Locate the cell with the specified text and output its (X, Y) center coordinate. 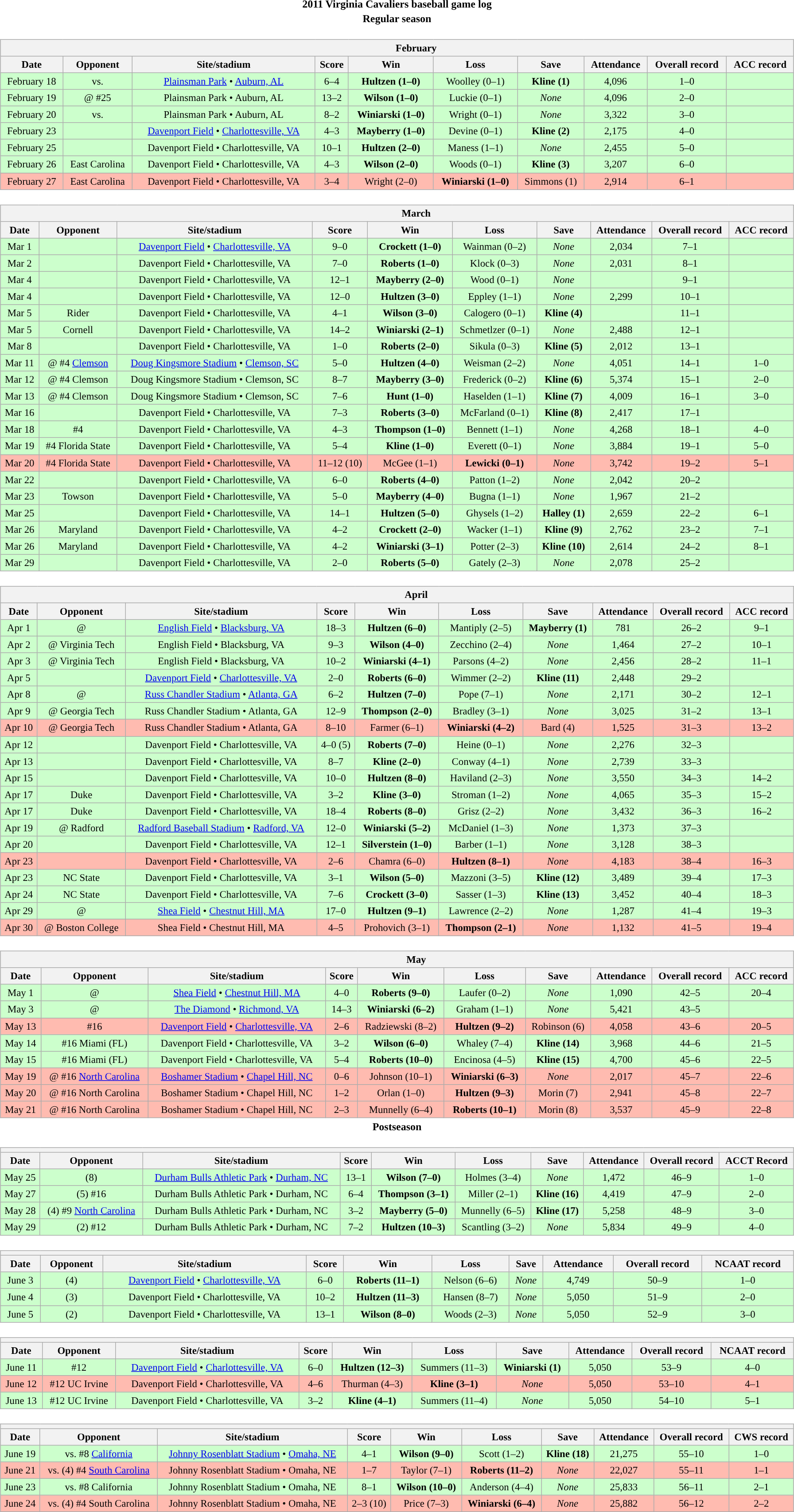
4,058 (621, 1026)
Bradley (3–1) (480, 711)
1–1 (761, 1470)
Wilson (3–0) (410, 313)
Apr 9 (19, 711)
19–3 (761, 911)
42–5 (690, 993)
25,882 (624, 1504)
15–2 (761, 795)
25–2 (690, 563)
45–8 (690, 1093)
17–0 (336, 911)
Kline (3) (551, 164)
54–10 (672, 1400)
June 5 (20, 1314)
55–11 (691, 1470)
Kline (2–0) (397, 761)
8–10 (336, 728)
5,258 (613, 1210)
Mar 22 (19, 480)
2,171 (623, 694)
Holmes (3–4) (493, 1177)
Apr 29 (19, 911)
Laufer (0–2) (485, 993)
Bennett (1–1) (494, 430)
Apr 12 (19, 744)
CWS record (761, 1437)
2,175 (615, 131)
Winiarski (2–1) (410, 330)
May 29 (20, 1227)
Kline (18) (568, 1454)
@ Boston College (82, 928)
June 24 (20, 1504)
5,421 (621, 1009)
Barber (1–1) (480, 845)
May 1 (20, 993)
12–9 (336, 711)
May 15 (20, 1059)
#4 (78, 430)
Mar 18 (19, 430)
Winiarski (6–2) (401, 1009)
3,537 (621, 1109)
(4) #9 North Carolina (91, 1210)
Mayberry (4–0) (410, 496)
Munnelly (6–5) (493, 1210)
Mayberry (3–0) (410, 380)
Weisman (2–2) (494, 363)
Prohovich (3–1) (397, 928)
February 18 (32, 81)
56–12 (691, 1504)
Robinson (6) (558, 1026)
Woods (2–3) (471, 1314)
3–1 (336, 878)
McFarland (0–1) (494, 413)
Wilson (5–0) (397, 878)
Apr 2 (19, 644)
@ Radford (82, 828)
24–2 (690, 546)
Mar 13 (19, 396)
10–0 (336, 778)
56–11 (691, 1487)
June 21 (20, 1470)
May 13 (20, 1026)
2,941 (621, 1093)
Wilson (1–0) (391, 98)
Summers (11–3) (454, 1367)
Morin (7) (558, 1093)
2,017 (621, 1076)
Apr 13 (19, 761)
Scott (1–2) (502, 1454)
50–9 (658, 1280)
Devine (0–1) (475, 131)
Roberts (11–2) (502, 1470)
Roberts (7–0) (397, 744)
Kline (1–0) (410, 446)
Taylor (7–1) (426, 1470)
Hultzen (12–3) (372, 1367)
16–2 (761, 811)
Farmer (6–1) (397, 728)
Winiarski (6–4) (502, 1504)
18–1 (690, 430)
1,090 (621, 993)
5,374 (621, 380)
May 20 (20, 1093)
Lewicki (0–1) (494, 463)
3,452 (623, 894)
43–6 (690, 1026)
3,322 (615, 115)
20–2 (690, 480)
Mantiply (2–5) (480, 628)
35–3 (691, 795)
June 19 (20, 1454)
Scantling (3–2) (493, 1227)
McGee (1–1) (410, 463)
2,614 (621, 546)
19–4 (761, 928)
Thompson (2–1) (480, 928)
Hansen (8–7) (471, 1297)
Patton (1–2) (494, 480)
38–4 (691, 861)
Apr 15 (19, 778)
February 23 (32, 131)
Woods (0–1) (475, 164)
Haviland (2–3) (480, 778)
June 11 (21, 1367)
Wacker (1–1) (494, 529)
19–1 (690, 446)
Kline (11) (558, 678)
48–9 (681, 1210)
Kline (14) (558, 1043)
18–4 (336, 811)
May 3 (20, 1009)
1,967 (621, 496)
1,525 (623, 728)
Wainman (0–2) (494, 246)
Miller (2–1) (493, 1194)
Wood (0–1) (494, 279)
Sikula (0–3) (494, 346)
15–1 (690, 380)
Thompson (2–0) (397, 711)
May 14 (20, 1043)
Mar 8 (19, 346)
Kline (12) (558, 878)
21–5 (761, 1043)
16–3 (761, 861)
2,299 (621, 296)
Winiarski (6–3) (485, 1076)
Kline (6) (564, 380)
February 26 (32, 164)
May 25 (20, 1177)
Graham (1–1) (485, 1009)
Hultzen (4–0) (410, 363)
4,700 (621, 1059)
Crockett (1–0) (410, 246)
Apr 3 (19, 661)
Winiarski (3–1) (410, 546)
Conway (4–1) (480, 761)
Hultzen (5–0) (410, 513)
3,025 (623, 711)
4,749 (578, 1280)
9–0 (340, 246)
22–2 (690, 513)
March (397, 213)
Winiarski (5–2) (397, 828)
4–6 (315, 1384)
February (397, 48)
55–10 (691, 1454)
May 27 (20, 1194)
1,472 (613, 1177)
47–9 (681, 1194)
3–4 (331, 181)
39–4 (691, 878)
28–2 (691, 661)
3,207 (615, 164)
May 19 (20, 1076)
1–2 (341, 1093)
45–6 (690, 1059)
11–12 (10) (340, 463)
Apr 30 (19, 928)
Pope (7–1) (480, 694)
3,742 (621, 463)
51–9 (658, 1297)
49–9 (681, 1227)
Apr 8 (19, 694)
25,833 (624, 1487)
Kline (8) (564, 413)
Mayberry (1–0) (391, 131)
Calogero (0–1) (494, 313)
Wright (2–0) (391, 181)
Munnelly (6–4) (401, 1109)
2,659 (621, 513)
Roberts (9–0) (401, 993)
22–8 (761, 1109)
Potter (2–3) (494, 546)
Everett (0–1) (494, 446)
Roberts (2–0) (410, 346)
2,417 (621, 413)
3,884 (621, 446)
June 4 (20, 1297)
(5) #16 (91, 1194)
4,419 (613, 1194)
Bugna (1–1) (494, 496)
The Diamond • Richmond, VA (237, 1009)
Orlan (1–0) (401, 1093)
Wilson (8–0) (388, 1314)
Mar 16 (19, 413)
2,276 (623, 744)
Kline (15) (558, 1059)
Mar 20 (19, 463)
Hultzen (9–2) (485, 1026)
Price (7–3) (426, 1504)
3,489 (623, 878)
February 20 (32, 115)
2,448 (623, 678)
17–3 (761, 878)
1,132 (623, 928)
Johnson (10–1) (401, 1076)
Cornell (78, 330)
2,739 (623, 761)
Kline (4) (564, 313)
Stroman (1–2) (480, 795)
Hultzen (2–0) (391, 148)
2,455 (615, 148)
May 28 (20, 1210)
4,183 (623, 861)
5,834 (613, 1227)
(8) (91, 1177)
June 3 (20, 1280)
Kline (7) (564, 396)
Hultzen (10–3) (413, 1227)
Lawrence (2–2) (480, 911)
Mayberry (2–0) (410, 279)
Heine (0–1) (480, 744)
20–4 (761, 993)
Summers (11–4) (454, 1400)
Hultzen (9–1) (397, 911)
Roberts (8–0) (397, 811)
Bard (4) (558, 728)
2–3 (10) (369, 1504)
31–2 (691, 711)
3,432 (623, 811)
Schmetlzer (0–1) (494, 330)
(3) (72, 1297)
1,287 (623, 911)
4–0 (5) (336, 744)
37–3 (691, 828)
40–4 (691, 894)
Hultzen (8–1) (480, 861)
Hultzen (8–0) (397, 778)
Winiarski (1) (533, 1367)
Gately (2–3) (494, 563)
Halley (1) (564, 513)
7–2 (356, 1227)
7–3 (340, 413)
Apr 10 (19, 728)
Morin (8) (558, 1109)
Mar 25 (19, 513)
June 12 (21, 1384)
Kline (13) (558, 894)
4,009 (621, 396)
Kline (16) (557, 1194)
Apr 24 (19, 894)
(4) (72, 1280)
Thompson (3–1) (413, 1194)
22,027 (624, 1470)
36–3 (691, 811)
53–10 (672, 1384)
Kline (5) (564, 346)
Chamra (6–0) (397, 861)
9–3 (336, 644)
June 13 (21, 1400)
14–3 (341, 1009)
Apr 1 (19, 628)
2,078 (621, 563)
Hultzen (3–0) (410, 296)
Roberts (10–1) (485, 1109)
31–3 (691, 728)
Crockett (2–0) (410, 529)
Wimmer (2–2) (480, 678)
26–2 (691, 628)
2,914 (615, 181)
Roberts (5–0) (410, 563)
Mar 11 (19, 363)
41–5 (691, 928)
April (397, 595)
May 21 (20, 1109)
2–3 (341, 1109)
Apr 19 (19, 828)
Nelson (6–6) (471, 1280)
2,456 (623, 661)
Anderson (4–4) (502, 1487)
2,031 (621, 263)
Grisz (2–2) (480, 811)
41–4 (691, 911)
Wilson (7–0) (413, 1177)
Wilson (9–0) (426, 1454)
@ #25 (97, 98)
Kline (3–0) (397, 795)
3,550 (623, 778)
20–5 (761, 1026)
33–3 (691, 761)
19–2 (690, 463)
Hultzen (9–3) (485, 1093)
27–2 (691, 644)
2–2 (761, 1504)
Klock (0–3) (494, 263)
Hultzen (1–0) (391, 81)
Radford Baseball Stadium • Radford, VA (221, 828)
4–5 (336, 928)
2,042 (621, 480)
February 19 (32, 98)
38–3 (691, 845)
Wilson (10–0) (426, 1487)
45–9 (690, 1109)
Kline (10) (564, 546)
Kline (1) (551, 81)
Mayberry (1) (558, 628)
Hunt (1–0) (410, 396)
Frederick (0–2) (494, 380)
Wright (0–1) (475, 115)
Mar 19 (19, 446)
Mar 1 (19, 246)
Crockett (3–0) (397, 894)
Wilson (6–0) (401, 1043)
Simmons (1) (551, 181)
Radziewski (8–2) (401, 1026)
Hultzen (6–0) (397, 628)
Hultzen (7–0) (397, 694)
McDaniel (1–3) (480, 828)
34–3 (691, 778)
Mazzoni (3–5) (480, 878)
Apr 20 (19, 845)
30–2 (691, 694)
Mar 12 (19, 380)
2,488 (621, 330)
6–2 (336, 694)
(2) (72, 1314)
#16 (94, 1026)
1,373 (623, 828)
Thurman (4–3) (372, 1384)
2,762 (621, 529)
Winiarski (4–1) (397, 661)
32–3 (691, 744)
53–9 (672, 1367)
4,051 (621, 363)
3,128 (623, 845)
May (397, 960)
Whaley (7–4) (485, 1043)
8–2 (331, 115)
44–6 (690, 1043)
Towson (78, 496)
Mar 2 (19, 263)
Hultzen (11–3) (388, 1297)
1–7 (369, 1470)
Sasser (1–3) (480, 894)
3,968 (621, 1043)
52–9 (658, 1314)
Haselden (1–1) (494, 396)
(2) #12 (91, 1227)
45–7 (690, 1076)
Kline (4–1) (372, 1400)
4,065 (623, 795)
Roberts (11–1) (388, 1280)
22–5 (761, 1059)
Kline (17) (557, 1210)
17–1 (690, 413)
Wilson (4–0) (397, 644)
Roberts (10–0) (401, 1059)
Mar 29 (19, 563)
Maness (1–1) (475, 148)
23–2 (690, 529)
February 25 (32, 148)
Mayberry (5–0) (413, 1210)
46–9 (681, 1177)
Thompson (1–0) (410, 430)
43–5 (690, 1009)
21,275 (624, 1454)
Eppley (1–1) (494, 296)
22–6 (761, 1076)
June 23 (20, 1487)
Silverstein (1–0) (397, 845)
Roberts (4–0) (410, 480)
Roberts (1–0) (410, 263)
Kline (9) (564, 529)
Kline (2) (551, 131)
2,034 (621, 246)
February 27 (32, 181)
Roberts (3–0) (410, 413)
22–7 (761, 1093)
1,464 (623, 644)
Kline (3–1) (454, 1384)
Parsons (4–2) (480, 661)
Woolley (0–1) (475, 81)
16–1 (690, 396)
781 (623, 628)
#12 (79, 1367)
Mar 23 (19, 496)
21–2 (690, 496)
2,012 (621, 346)
Apr 5 (19, 678)
2–1 (761, 1487)
Wilson (2–0) (391, 164)
0–6 (341, 1076)
Encinosa (4–5) (485, 1059)
Luckie (0–1) (475, 98)
Zecchino (2–4) (480, 644)
Ghysels (1–2) (494, 513)
29–2 (691, 678)
Roberts (6–0) (397, 678)
7–0 (340, 263)
Rider (78, 313)
4,268 (621, 430)
Winiarski (4–2) (480, 728)
ACCT Record (756, 1161)
